Output the [X, Y] coordinate of the center of the cell containing the given text.  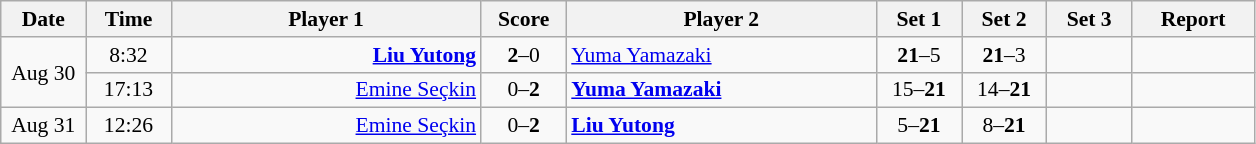
2–0 [524, 55]
17:13 [128, 90]
21–5 [918, 55]
Player 2 [721, 19]
Set 1 [918, 19]
Player 1 [326, 19]
14–21 [1004, 90]
Aug 30 [44, 72]
Set 2 [1004, 19]
Set 3 [1090, 19]
Aug 31 [44, 126]
Time [128, 19]
5–21 [918, 126]
8–21 [1004, 126]
Date [44, 19]
Score [524, 19]
21–3 [1004, 55]
Report [1194, 19]
12:26 [128, 126]
8:32 [128, 55]
15–21 [918, 90]
